For the text-containing cell, return its midpoint in (x, y) coordinate format. 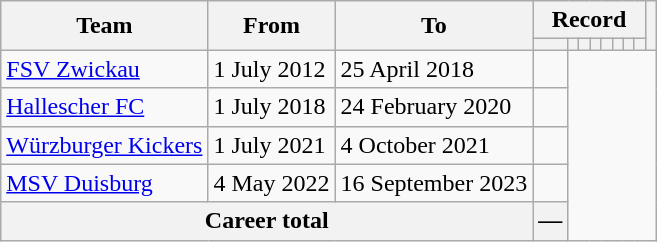
16 September 2023 (434, 183)
Record (589, 20)
1 July 2012 (272, 69)
Würzburger Kickers (104, 145)
4 October 2021 (434, 145)
— (550, 221)
1 July 2021 (272, 145)
FSV Zwickau (104, 69)
Hallescher FC (104, 107)
To (434, 26)
From (272, 26)
Team (104, 26)
1 July 2018 (272, 107)
4 May 2022 (272, 183)
25 April 2018 (434, 69)
Career total (267, 221)
24 February 2020 (434, 107)
MSV Duisburg (104, 183)
